Return the [x, y] coordinate for the center point of the cell that contains the specified text.  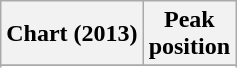
Peakposition [189, 34]
Chart (2013) [72, 34]
